Locate the cell with the specified text and output its [x, y] center coordinate. 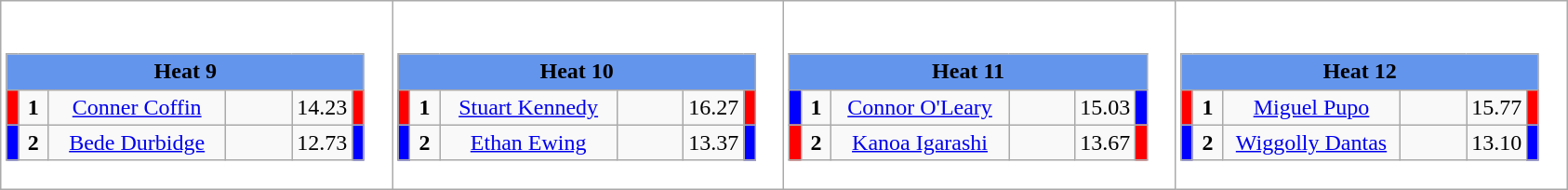
Heat 9 [185, 72]
Heat 11 [968, 72]
12.73 [322, 142]
Wiggolly Dantas [1311, 142]
Connor O'Leary [921, 107]
Bede Durbidge [138, 142]
Kanoa Igarashi [921, 142]
13.10 [1497, 142]
13.37 [714, 142]
15.03 [1105, 107]
Stuart Kennedy [528, 107]
Heat 11 1 Connor O'Leary 15.03 2 Kanoa Igarashi 13.67 [980, 95]
Heat 9 1 Conner Coffin 14.23 2 Bede Durbidge 12.73 [197, 95]
15.77 [1497, 107]
14.23 [322, 107]
Heat 10 [577, 72]
Heat 10 1 Stuart Kennedy 16.27 2 Ethan Ewing 13.37 [588, 95]
13.67 [1105, 142]
Ethan Ewing [528, 142]
16.27 [714, 107]
Miguel Pupo [1311, 107]
Heat 12 1 Miguel Pupo 15.77 2 Wiggolly Dantas 13.10 [1371, 95]
Heat 12 [1360, 72]
Conner Coffin [138, 107]
